Extract the [X, Y] coordinate from the center of the cell holding the provided text.  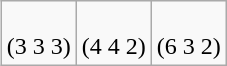
(3 3 3) [38, 34]
(6 3 2) [188, 34]
(4 4 2) [114, 34]
